For the text-containing cell, return its midpoint in (X, Y) coordinate format. 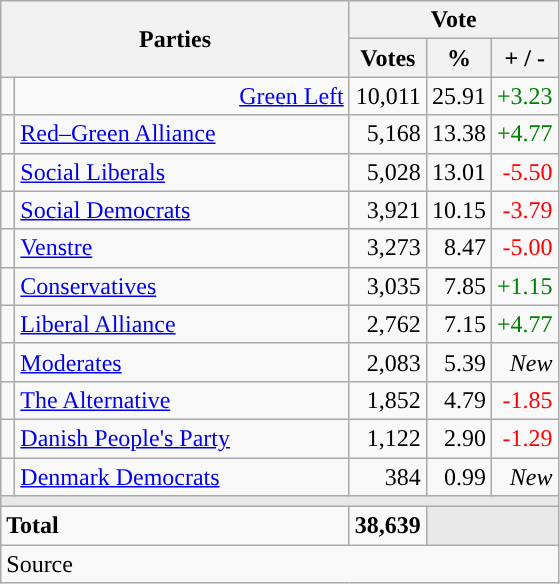
Danish People's Party (182, 438)
1,852 (388, 400)
+3.23 (524, 96)
10,011 (388, 96)
5,168 (388, 134)
Source (280, 564)
+1.15 (524, 286)
Social Democrats (182, 210)
-1.85 (524, 400)
-5.00 (524, 248)
Votes (388, 58)
5.39 (458, 362)
+ / - (524, 58)
-5.50 (524, 172)
Venstre (182, 248)
Social Liberals (182, 172)
Total (176, 526)
10.15 (458, 210)
0.99 (458, 477)
2,083 (388, 362)
Vote (454, 20)
The Alternative (182, 400)
3,921 (388, 210)
4.79 (458, 400)
25.91 (458, 96)
2,762 (388, 324)
Parties (176, 39)
13.01 (458, 172)
Red–Green Alliance (182, 134)
8.47 (458, 248)
Liberal Alliance (182, 324)
3,273 (388, 248)
384 (388, 477)
13.38 (458, 134)
Conservatives (182, 286)
-1.29 (524, 438)
38,639 (388, 526)
7.15 (458, 324)
7.85 (458, 286)
Green Left (182, 96)
3,035 (388, 286)
Denmark Democrats (182, 477)
5,028 (388, 172)
1,122 (388, 438)
% (458, 58)
Moderates (182, 362)
-3.79 (524, 210)
2.90 (458, 438)
